Determine the (X, Y) coordinate at the center of the cell enclosing the given text.  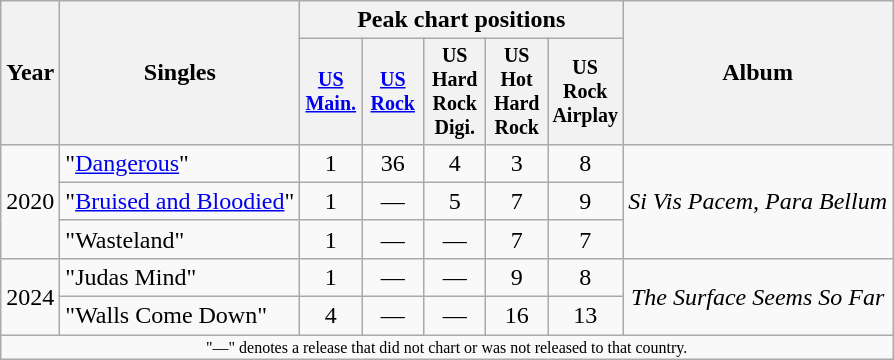
USMain. (331, 92)
"—" denotes a release that did not chart or was not released to that country. (447, 347)
"Bruised and Bloodied" (180, 201)
Si Vis Pacem, Para Bellum (758, 201)
16 (517, 316)
3 (517, 163)
"Dangerous" (180, 163)
The Surface Seems So Far (758, 296)
2020 (30, 201)
13 (586, 316)
"Wasteland" (180, 239)
USRock (393, 92)
Year (30, 73)
US Hard Rock Digi. (455, 92)
36 (393, 163)
US Rock Airplay (586, 92)
5 (455, 201)
US Hot Hard Rock (517, 92)
"Walls Come Down" (180, 316)
Album (758, 73)
Peak chart positions (462, 20)
2024 (30, 296)
"Judas Mind" (180, 277)
Singles (180, 73)
